Determine the (x, y) coordinate at the center of the cell enclosing the given text.  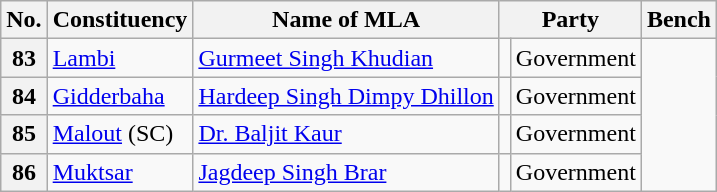
Name of MLA (346, 20)
Muktsar (120, 172)
Gidderbaha (120, 96)
Jagdeep Singh Brar (346, 172)
Party (570, 20)
86 (24, 172)
Gurmeet Singh Khudian (346, 58)
84 (24, 96)
Lambi (120, 58)
Malout (SC) (120, 134)
83 (24, 58)
Bench (678, 20)
No. (24, 20)
Constituency (120, 20)
Dr. Baljit Kaur (346, 134)
85 (24, 134)
Hardeep Singh Dimpy Dhillon (346, 96)
